Identify which cell holds the provided text, then report its [x, y] central coordinate. 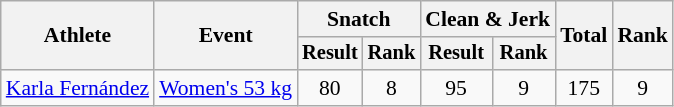
Athlete [78, 36]
175 [584, 88]
Women's 53 kg [226, 88]
Event [226, 36]
80 [330, 88]
Total [584, 36]
Karla Fernández [78, 88]
95 [456, 88]
8 [392, 88]
Clean & Jerk [488, 19]
Snatch [358, 19]
